Output the (X, Y) coordinate of the center of the cell containing the given text.  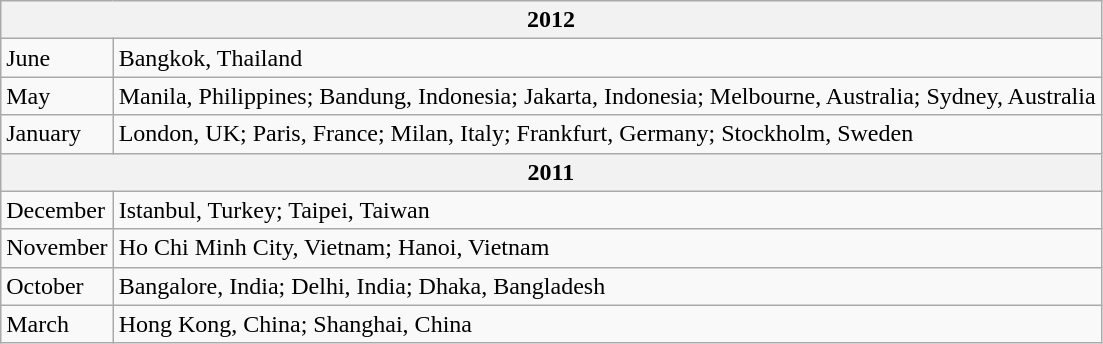
Bangkok, Thailand (607, 58)
Bangalore, India; Delhi, India; Dhaka, Bangladesh (607, 286)
2011 (551, 172)
2012 (551, 20)
January (57, 134)
Hong Kong, China; Shanghai, China (607, 324)
Istanbul, Turkey; Taipei, Taiwan (607, 210)
October (57, 286)
Ho Chi Minh City, Vietnam; Hanoi, Vietnam (607, 248)
May (57, 96)
March (57, 324)
London, UK; Paris, France; Milan, Italy; Frankfurt, Germany; Stockholm, Sweden (607, 134)
December (57, 210)
November (57, 248)
June (57, 58)
Manila, Philippines; Bandung, Indonesia; Jakarta, Indonesia; Melbourne, Australia; Sydney, Australia (607, 96)
